For the text-containing cell, return its midpoint in [x, y] coordinate format. 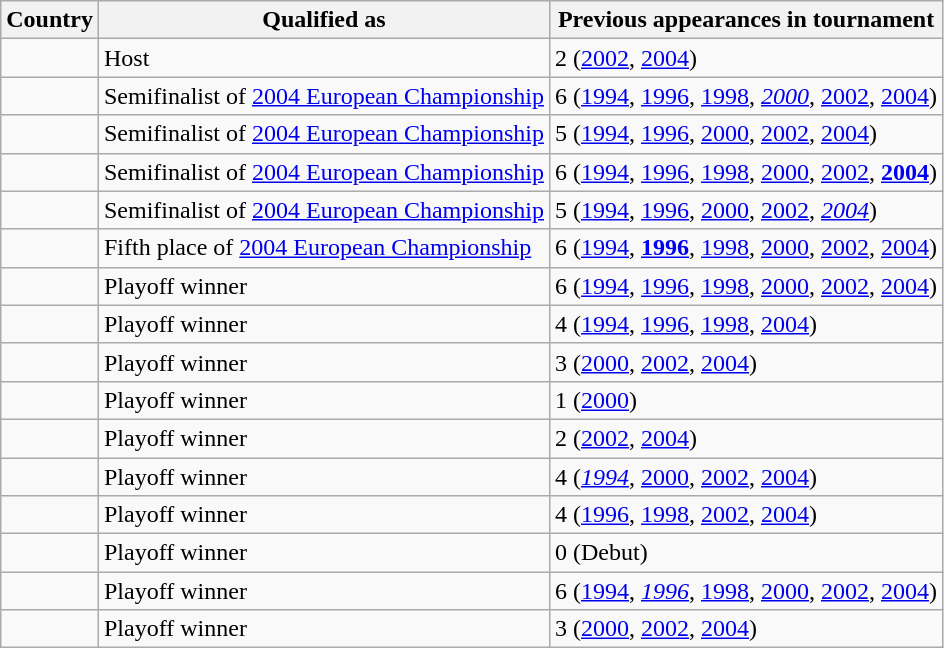
4 (1994, 2000, 2002, 2004) [746, 477]
Previous appearances in tournament [746, 20]
4 (1994, 1996, 1998, 2004) [746, 324]
1 (2000) [746, 400]
Qualified as [324, 20]
Fifth place of 2004 European Championship [324, 248]
4 (1996, 1998, 2002, 2004) [746, 515]
Host [324, 58]
0 (Debut) [746, 553]
Country [50, 20]
